Detect which cell encompasses the target text, then output its (x, y) center coordinate. 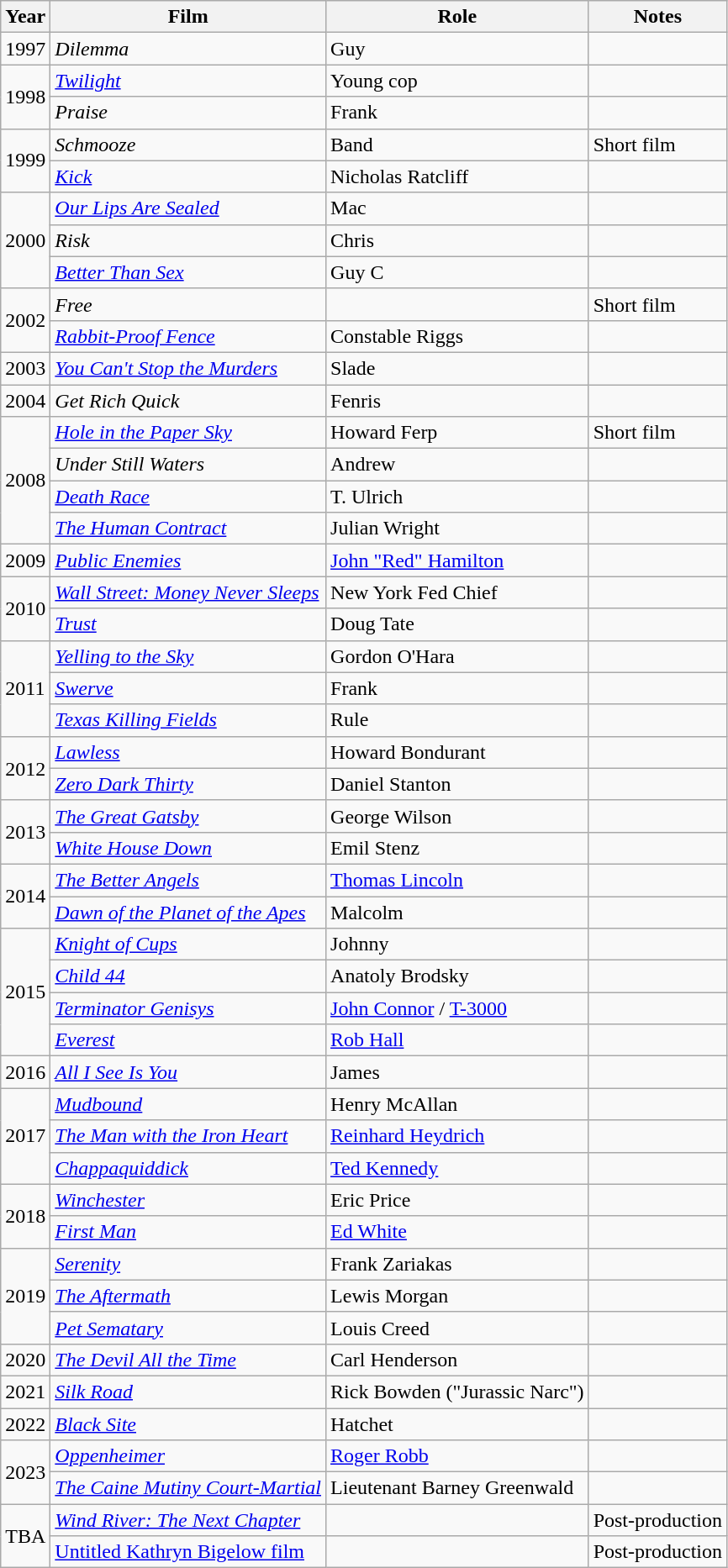
Gordon O'Hara (457, 656)
Henry McAllan (457, 1104)
Untitled Kathryn Bigelow film (188, 1552)
Roger Robb (457, 1456)
Emil Stenz (457, 848)
John "Red" Hamilton (457, 560)
Chappaquiddick (188, 1168)
Rabbit-Proof Fence (188, 336)
Rick Bowden ("Jurassic Narc") (457, 1392)
New York Fed Chief (457, 592)
The Human Contract (188, 529)
Yelling to the Sky (188, 656)
Notes (657, 17)
Thomas Lincoln (457, 880)
Lewis Morgan (457, 1296)
2009 (25, 560)
Kick (188, 176)
2018 (25, 1216)
Winchester (188, 1200)
Swerve (188, 688)
Eric Price (457, 1200)
Get Rich Quick (188, 401)
Lieutenant Barney Greenwald (457, 1488)
Everest (188, 1040)
Knight of Cups (188, 944)
2020 (25, 1360)
Julian Wright (457, 529)
Twilight (188, 81)
Young cop (457, 81)
2013 (25, 832)
The Man with the Iron Heart (188, 1136)
2012 (25, 768)
Rule (457, 720)
The Aftermath (188, 1296)
Zero Dark Thirty (188, 784)
Our Lips Are Sealed (188, 208)
Band (457, 145)
2021 (25, 1392)
Doug Tate (457, 624)
2010 (25, 608)
Rob Hall (457, 1040)
Better Than Sex (188, 272)
Silk Road (188, 1392)
Guy (457, 49)
James (457, 1072)
2008 (25, 481)
The Devil All the Time (188, 1360)
2002 (25, 320)
2022 (25, 1424)
Film (188, 17)
1999 (25, 160)
Hole in the Paper Sky (188, 433)
Mudbound (188, 1104)
George Wilson (457, 816)
2015 (25, 992)
Frank Zariakas (457, 1264)
Andrew (457, 465)
Praise (188, 113)
Wall Street: Money Never Sleeps (188, 592)
Risk (188, 240)
Dilemma (188, 49)
Ted Kennedy (457, 1168)
Fenris (457, 401)
2017 (25, 1136)
TBA (25, 1536)
Terminator Genisys (188, 1008)
Serenity (188, 1264)
Trust (188, 624)
Hatchet (457, 1424)
Schmooze (188, 145)
Ed White (457, 1232)
T. Ulrich (457, 497)
You Can't Stop the Murders (188, 368)
Texas Killing Fields (188, 720)
The Better Angels (188, 880)
2016 (25, 1072)
1998 (25, 97)
Public Enemies (188, 560)
Reinhard Heydrich (457, 1136)
2003 (25, 368)
2011 (25, 688)
Death Race (188, 497)
All I See Is You (188, 1072)
Nicholas Ratcliff (457, 176)
Howard Bondurant (457, 752)
Under Still Waters (188, 465)
The Caine Mutiny Court-Martial (188, 1488)
Malcolm (457, 912)
White House Down (188, 848)
Anatoly Brodsky (457, 976)
2000 (25, 240)
Carl Henderson (457, 1360)
Dawn of the Planet of the Apes (188, 912)
Louis Creed (457, 1328)
Pet Sematary (188, 1328)
Child 44 (188, 976)
1997 (25, 49)
2023 (25, 1472)
First Man (188, 1232)
Wind River: The Next Chapter (188, 1520)
The Great Gatsby (188, 816)
John Connor / T-3000 (457, 1008)
Lawless (188, 752)
Slade (457, 368)
Free (188, 304)
Guy C (457, 272)
Johnny (457, 944)
Role (457, 17)
2019 (25, 1296)
Constable Riggs (457, 336)
Oppenheimer (188, 1456)
Black Site (188, 1424)
2014 (25, 896)
Howard Ferp (457, 433)
Year (25, 17)
Chris (457, 240)
2004 (25, 401)
Mac (457, 208)
Daniel Stanton (457, 784)
